Output the [x, y] coordinate of the center of the cell containing the given text.  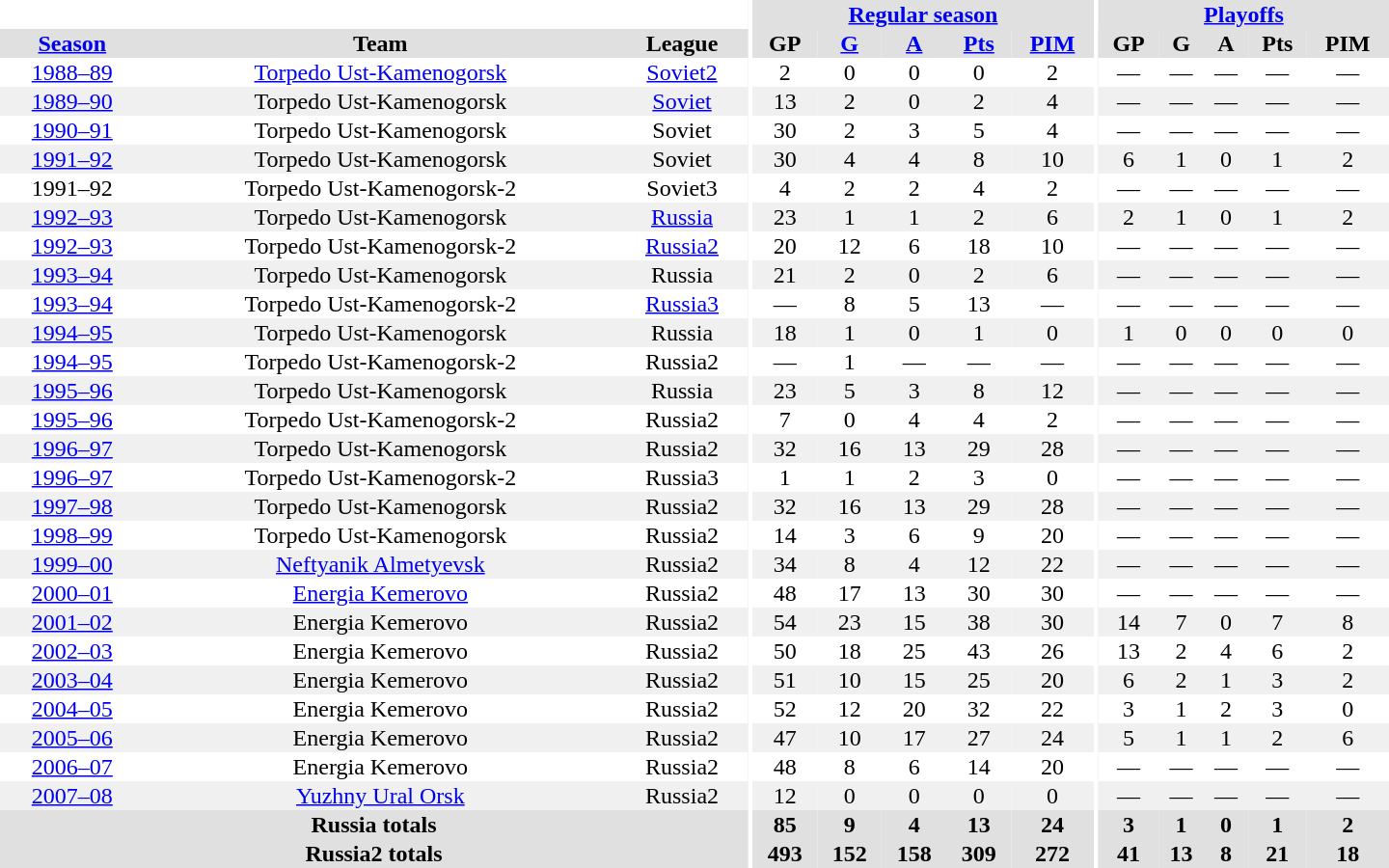
Soviet3 [682, 188]
493 [785, 854]
152 [849, 854]
1999–00 [72, 564]
Season [72, 43]
2000–01 [72, 593]
2007–08 [72, 796]
34 [785, 564]
Russia2 totals [374, 854]
Team [380, 43]
47 [785, 738]
54 [785, 622]
43 [978, 651]
52 [785, 709]
2001–02 [72, 622]
2004–05 [72, 709]
1997–98 [72, 506]
Playoffs [1244, 14]
51 [785, 680]
Yuzhny Ural Orsk [380, 796]
27 [978, 738]
1998–99 [72, 535]
309 [978, 854]
1989–90 [72, 101]
2005–06 [72, 738]
1990–91 [72, 130]
Neftyanik Almetyevsk [380, 564]
50 [785, 651]
Russia totals [374, 825]
41 [1129, 854]
272 [1051, 854]
League [682, 43]
26 [1051, 651]
1988–89 [72, 72]
2006–07 [72, 767]
158 [914, 854]
2002–03 [72, 651]
2003–04 [72, 680]
Regular season [923, 14]
85 [785, 825]
38 [978, 622]
Soviet2 [682, 72]
